Provide the [X, Y] coordinate of the cell's center where the given text is located.  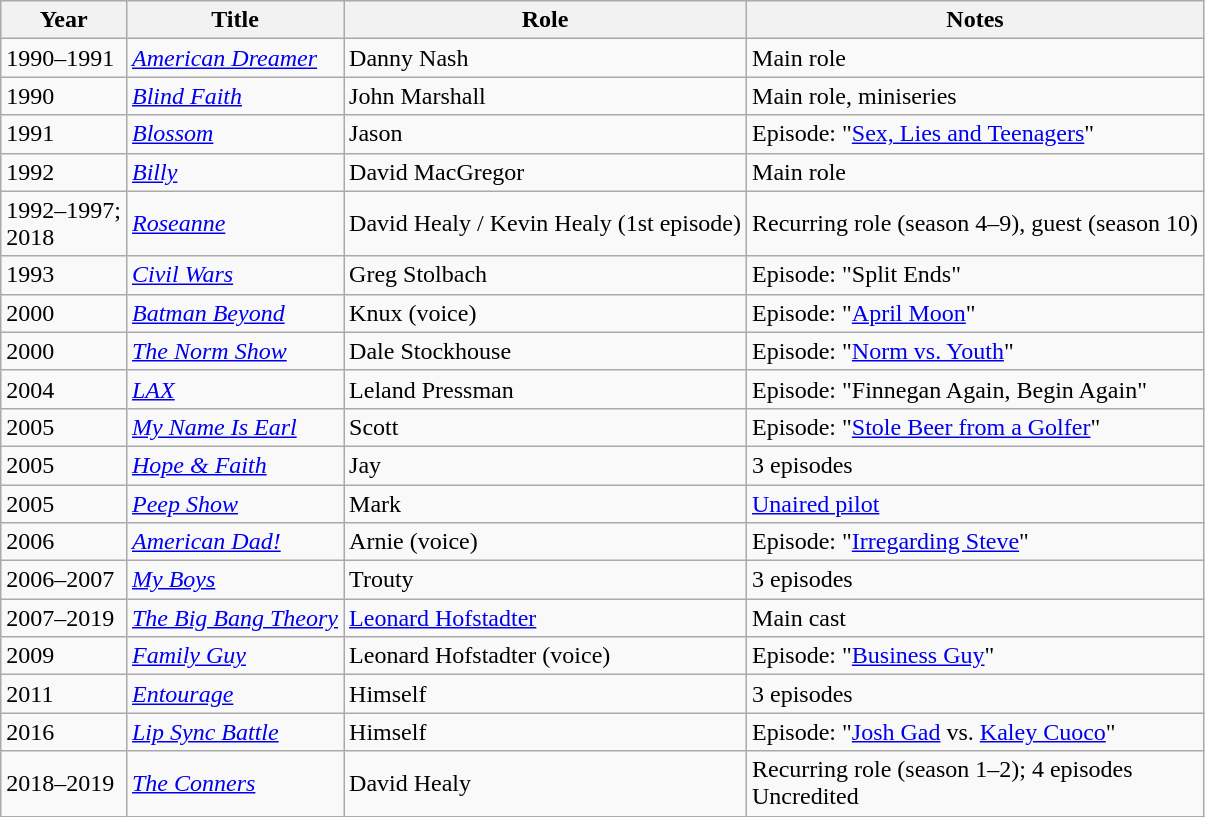
The Conners [234, 784]
David Healy [546, 784]
Jay [546, 465]
2016 [64, 732]
Episode: "Business Guy" [976, 656]
1992 [64, 172]
John Marshall [546, 96]
LAX [234, 389]
Billy [234, 172]
Family Guy [234, 656]
American Dreamer [234, 58]
David Healy / Kevin Healy (1st episode) [546, 224]
My Name Is Earl [234, 427]
Leonard Hofstadter (voice) [546, 656]
2007–2019 [64, 618]
Blind Faith [234, 96]
1991 [64, 134]
Jason [546, 134]
1990–1991 [64, 58]
Episode: "Stole Beer from a Golfer" [976, 427]
Episode: "Split Ends" [976, 275]
1992–1997; 2018 [64, 224]
The Norm Show [234, 351]
1990 [64, 96]
Danny Nash [546, 58]
Episode: "Finnegan Again, Begin Again" [976, 389]
2006 [64, 542]
2006–2007 [64, 580]
Title [234, 20]
Trouty [546, 580]
Peep Show [234, 503]
Scott [546, 427]
1993 [64, 275]
2004 [64, 389]
Knux (voice) [546, 313]
Notes [976, 20]
Role [546, 20]
David MacGregor [546, 172]
Leland Pressman [546, 389]
Hope & Faith [234, 465]
Main role, miniseries [976, 96]
Episode: "Norm vs. Youth" [976, 351]
2009 [64, 656]
Greg Stolbach [546, 275]
Episode: "Josh Gad vs. Kaley Cuoco" [976, 732]
Episode: "Irregarding Steve" [976, 542]
Episode: "April Moon" [976, 313]
Episode: "Sex, Lies and Teenagers" [976, 134]
Arnie (voice) [546, 542]
The Big Bang Theory [234, 618]
Lip Sync Battle [234, 732]
Recurring role (season 1–2); 4 episodesUncredited [976, 784]
American Dad! [234, 542]
Civil Wars [234, 275]
Main cast [976, 618]
My Boys [234, 580]
Roseanne [234, 224]
Year [64, 20]
Dale Stockhouse [546, 351]
Leonard Hofstadter [546, 618]
2018–2019 [64, 784]
Blossom [234, 134]
Unaired pilot [976, 503]
Batman Beyond [234, 313]
Entourage [234, 694]
Mark [546, 503]
2011 [64, 694]
Recurring role (season 4–9), guest (season 10) [976, 224]
